Locate the cell with the specified text and output its (X, Y) center coordinate. 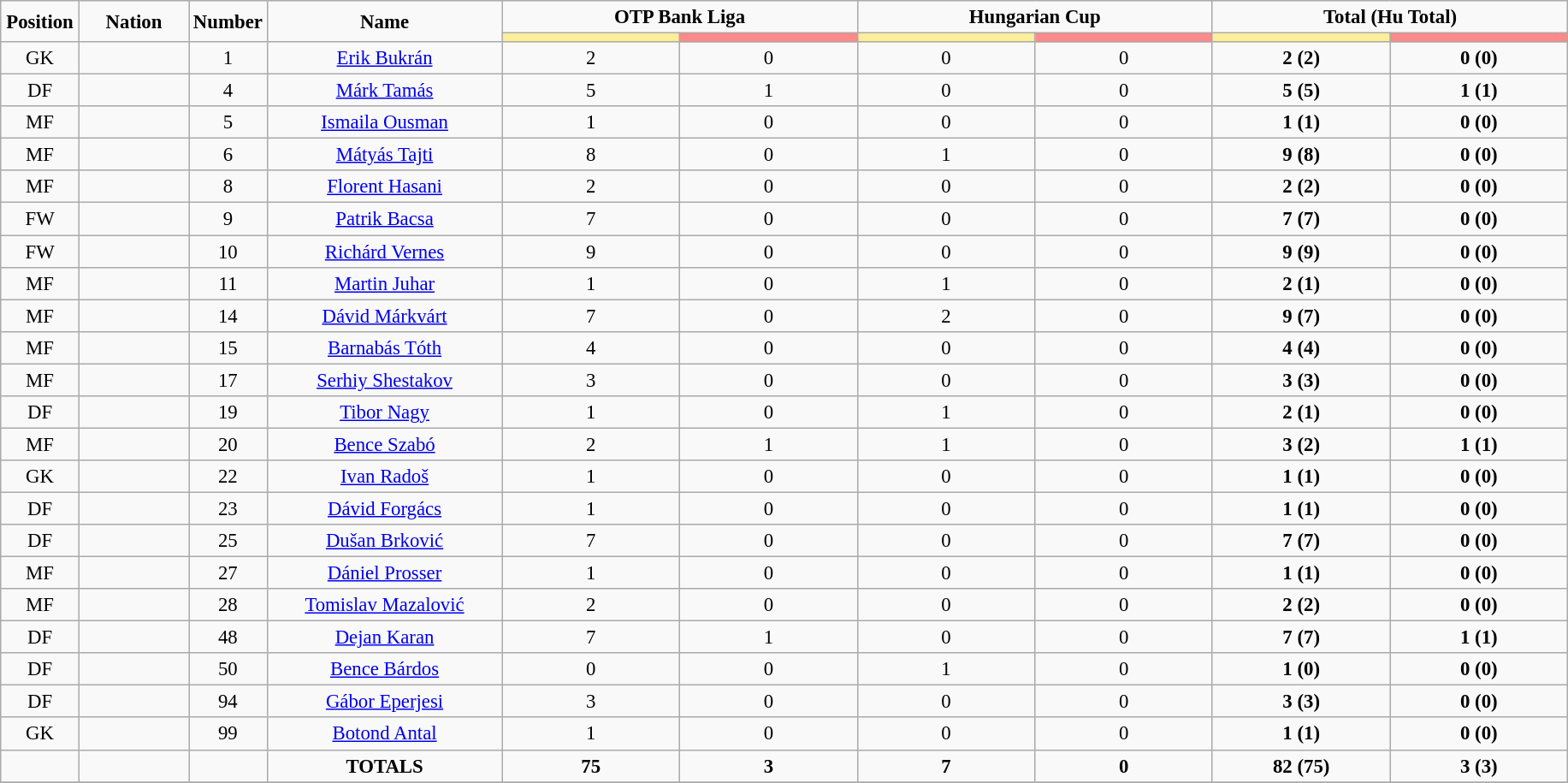
Erik Bukrán (385, 58)
17 (228, 380)
4 (4) (1301, 347)
Martin Juhar (385, 283)
Dávid Forgács (385, 508)
75 (591, 766)
82 (75) (1301, 766)
23 (228, 508)
Ivan Radoš (385, 477)
9 (8) (1301, 155)
94 (228, 702)
99 (228, 734)
Position (40, 21)
25 (228, 541)
Márk Tamás (385, 91)
48 (228, 638)
Dávid Márkvárt (385, 316)
1 (0) (1301, 669)
9 (7) (1301, 316)
Name (385, 21)
Tibor Nagy (385, 412)
Serhiy Shestakov (385, 380)
Patrik Bacsa (385, 219)
9 (9) (1301, 252)
Botond Antal (385, 734)
Tomislav Mazalović (385, 605)
14 (228, 316)
Gábor Eperjesi (385, 702)
Mátyás Tajti (385, 155)
TOTALS (385, 766)
3 (2) (1301, 444)
Barnabás Tóth (385, 347)
10 (228, 252)
28 (228, 605)
Dániel Prosser (385, 573)
15 (228, 347)
Number (228, 21)
Bence Bárdos (385, 669)
22 (228, 477)
Ismaila Ousman (385, 122)
5 (5) (1301, 91)
Total (Hu Total) (1389, 17)
Hungarian Cup (1035, 17)
Richárd Vernes (385, 252)
Dejan Karan (385, 638)
6 (228, 155)
19 (228, 412)
20 (228, 444)
Nation (133, 21)
Dušan Brković (385, 541)
Bence Szabó (385, 444)
11 (228, 283)
27 (228, 573)
50 (228, 669)
Florent Hasani (385, 187)
OTP Bank Liga (679, 17)
